Scan for the cell matching the given text and deliver its (x, y) coordinate at center. 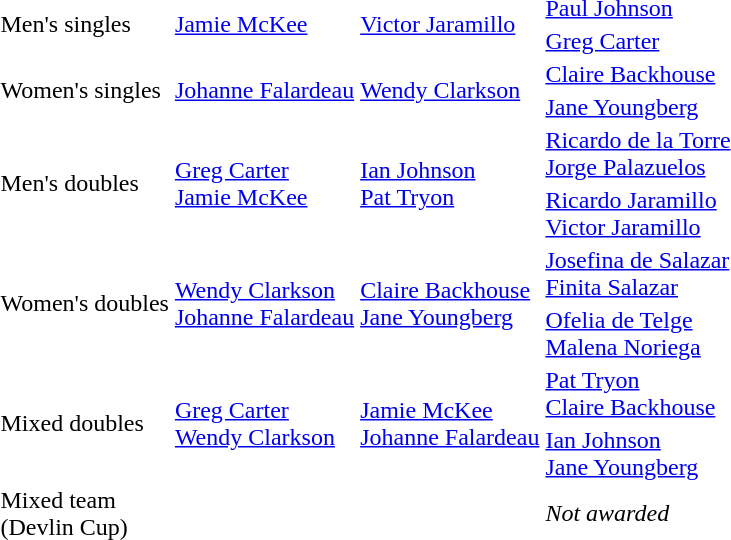
Jamie McKee Johanne Falardeau (450, 424)
Greg Carter Jamie McKee (264, 184)
Claire Backhouse Jane Youngberg (450, 304)
Ian Johnson Pat Tryon (450, 184)
Greg Carter Wendy Clarkson (264, 424)
Johanne Falardeau (264, 90)
Wendy Clarkson Johanne Falardeau (264, 304)
Wendy Clarkson (450, 90)
